Determine the (x, y) coordinate at the center of the cell enclosing the given text.  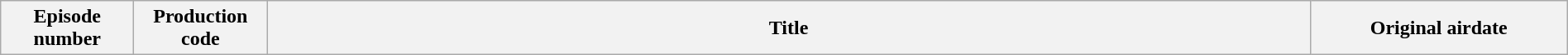
Episode number (68, 28)
Title (789, 28)
Original airdate (1439, 28)
Production code (200, 28)
